From the cell containing the given text, extract its center point as [X, Y] coordinate. 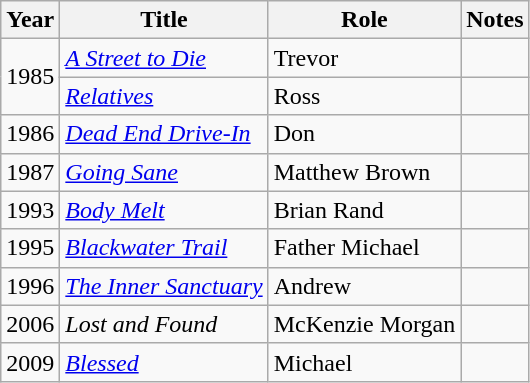
Blackwater Trail [164, 248]
Going Sane [164, 172]
Michael [364, 362]
Don [364, 134]
Trevor [364, 58]
1986 [30, 134]
A Street to Die [164, 58]
Blessed [164, 362]
1995 [30, 248]
Andrew [364, 286]
Title [164, 20]
Ross [364, 96]
1987 [30, 172]
Role [364, 20]
Year [30, 20]
Dead End Drive-In [164, 134]
Notes [495, 20]
2006 [30, 324]
Matthew Brown [364, 172]
Relatives [164, 96]
Lost and Found [164, 324]
1996 [30, 286]
McKenzie Morgan [364, 324]
1993 [30, 210]
Body Melt [164, 210]
1985 [30, 77]
Brian Rand [364, 210]
The Inner Sanctuary [164, 286]
Father Michael [364, 248]
2009 [30, 362]
